Identify which cell holds the provided text, then report its (x, y) central coordinate. 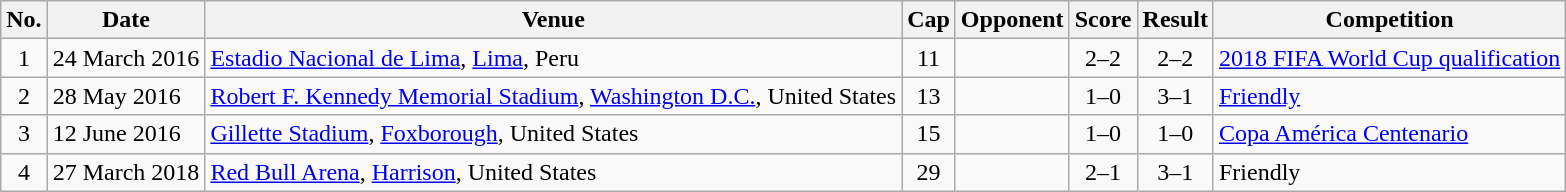
Cap (929, 20)
2–1 (1103, 172)
Venue (554, 20)
15 (929, 134)
27 March 2018 (126, 172)
1 (24, 58)
No. (24, 20)
Competition (1389, 20)
Robert F. Kennedy Memorial Stadium, Washington D.C., United States (554, 96)
28 May 2016 (126, 96)
Opponent (1012, 20)
Score (1103, 20)
4 (24, 172)
13 (929, 96)
29 (929, 172)
2018 FIFA World Cup qualification (1389, 58)
Date (126, 20)
Red Bull Arena, Harrison, United States (554, 172)
24 March 2016 (126, 58)
3 (24, 134)
Copa América Centenario (1389, 134)
Gillette Stadium, Foxborough, United States (554, 134)
11 (929, 58)
12 June 2016 (126, 134)
Result (1175, 20)
Estadio Nacional de Lima, Lima, Peru (554, 58)
2 (24, 96)
